Determine the (x, y) coordinate at the center of the cell enclosing the given text.  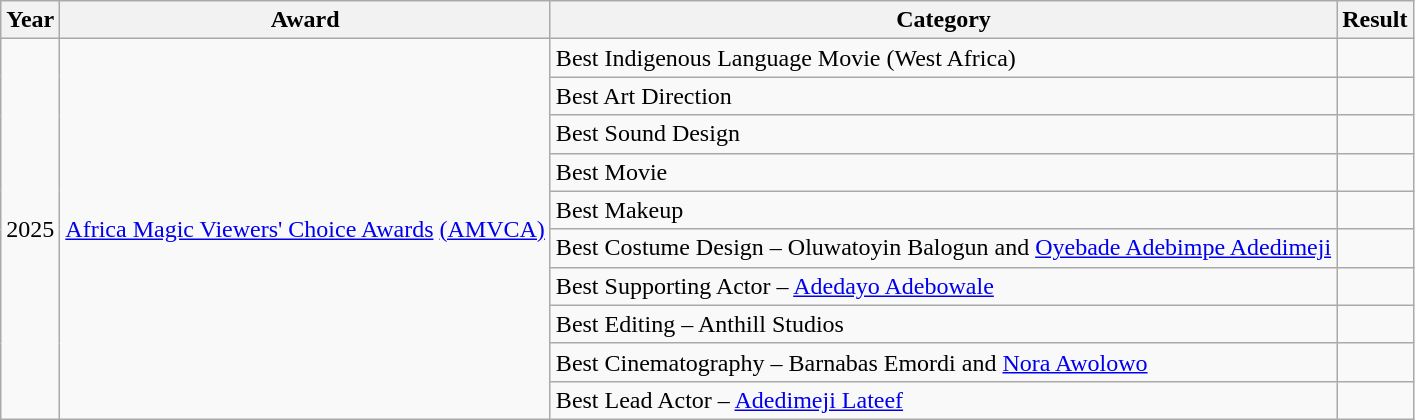
Award (306, 20)
Best Editing – Anthill Studios (943, 324)
Best Indigenous Language Movie (West Africa) (943, 58)
Best Makeup (943, 210)
Best Sound Design (943, 134)
Best Costume Design – Oluwatoyin Balogun and Oyebade Adebimpe Adedimeji (943, 248)
Africa Magic Viewers' Choice Awards (AMVCA) (306, 230)
Best Lead Actor – Adedimeji Lateef (943, 400)
Category (943, 20)
Best Supporting Actor – Adedayo Adebowale (943, 286)
Best Art Direction (943, 96)
Year (30, 20)
Best Movie (943, 172)
Best Cinematography – Barnabas Emordi and Nora Awolowo (943, 362)
Result (1375, 20)
2025 (30, 230)
